Determine the [X, Y] coordinate at the center of the cell enclosing the given text.  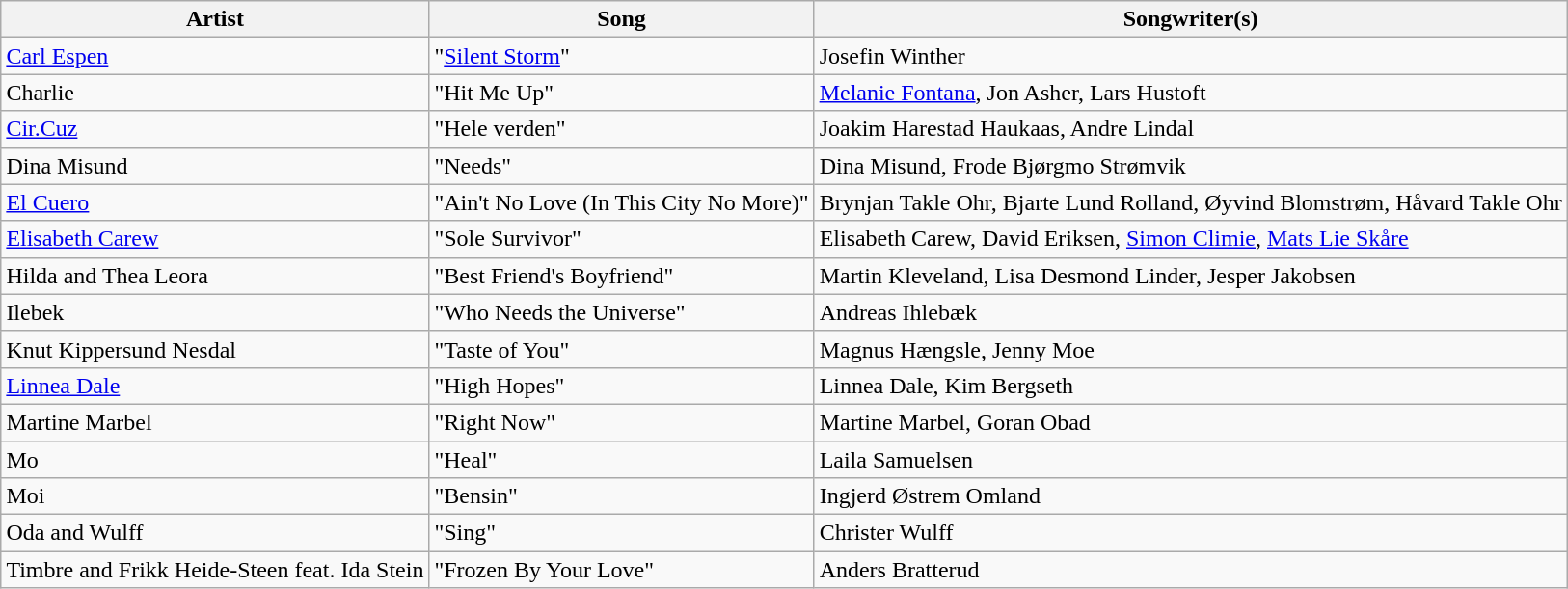
El Cuero [215, 202]
"Heal" [621, 460]
Linnea Dale [215, 386]
"Best Friend's Boyfriend" [621, 276]
Moi [215, 496]
"Who Needs the Universe" [621, 312]
Laila Samuelsen [1190, 460]
Brynjan Takle Ohr, Bjarte Lund Rolland, Øyvind Blomstrøm, Håvard Takle Ohr [1190, 202]
Anders Bratterud [1190, 570]
"Hit Me Up" [621, 93]
Charlie [215, 93]
Melanie Fontana, Jon Asher, Lars Hustoft [1190, 93]
Elisabeth Carew [215, 239]
"Needs" [621, 166]
Joakim Harestad Haukaas, Andre Lindal [1190, 129]
"Sing" [621, 533]
Magnus Hængsle, Jenny Moe [1190, 349]
Ilebek [215, 312]
"High Hopes" [621, 386]
"Taste of You" [621, 349]
Martine Marbel, Goran Obad [1190, 422]
Christer Wulff [1190, 533]
Hilda and Thea Leora [215, 276]
Carl Espen [215, 56]
Dina Misund, Frode Bjørgmo Strømvik [1190, 166]
Martine Marbel [215, 422]
"Hele verden" [621, 129]
Linnea Dale, Kim Bergseth [1190, 386]
Andreas Ihlebæk [1190, 312]
"Ain't No Love (In This City No More)" [621, 202]
Mo [215, 460]
Josefin Winther [1190, 56]
"Silent Storm" [621, 56]
"Bensin" [621, 496]
Ingjerd Østrem Omland [1190, 496]
Elisabeth Carew, David Eriksen, Simon Climie, Mats Lie Skåre [1190, 239]
Oda and Wulff [215, 533]
Knut Kippersund Nesdal [215, 349]
"Right Now" [621, 422]
"Frozen By Your Love" [621, 570]
Songwriter(s) [1190, 19]
Dina Misund [215, 166]
Artist [215, 19]
Martin Kleveland, Lisa Desmond Linder, Jesper Jakobsen [1190, 276]
Cir.Cuz [215, 129]
Timbre and Frikk Heide-Steen feat. Ida Stein [215, 570]
"Sole Survivor" [621, 239]
Song [621, 19]
